Identify which cell holds the provided text, then report its [X, Y] central coordinate. 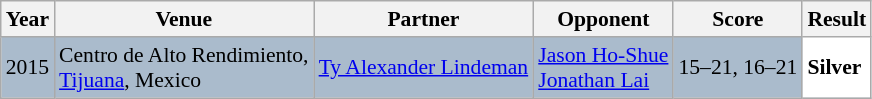
15–21, 16–21 [738, 68]
Jason Ho-Shue Jonathan Lai [603, 68]
Score [738, 19]
Centro de Alto Rendimiento,Tijuana, Mexico [184, 68]
Opponent [603, 19]
2015 [28, 68]
Year [28, 19]
Partner [424, 19]
Ty Alexander Lindeman [424, 68]
Venue [184, 19]
Silver [836, 68]
Result [836, 19]
